Pinpoint the cell where the given text exists, returning its (X, Y) midpoint coordinate. 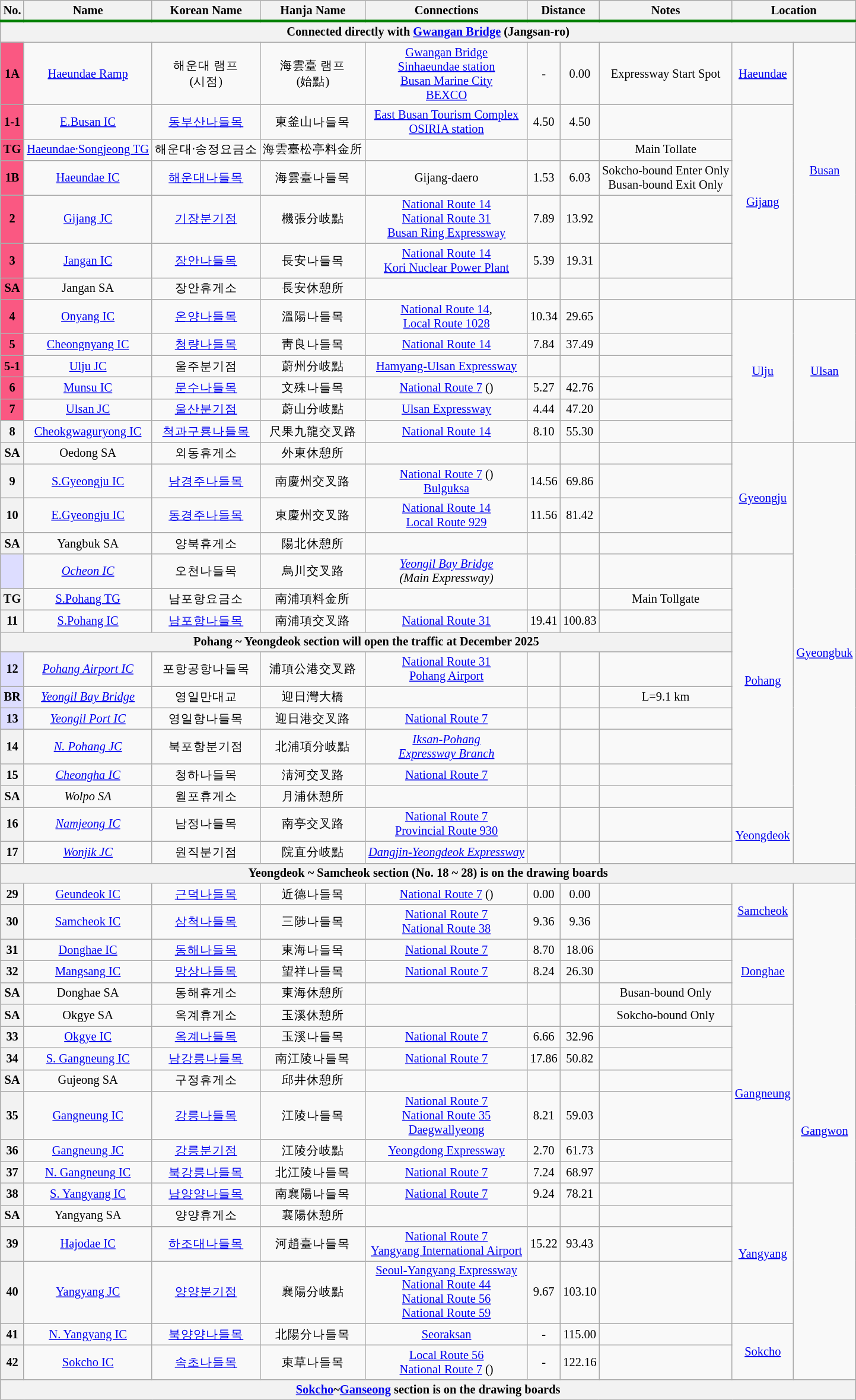
40 (12, 1292)
외동휴게소 (206, 453)
척과구룡나들목 (206, 432)
2 (12, 219)
6.03 (580, 178)
양북휴게소 (206, 543)
Hajodae IC (88, 1244)
Gujeong SA (88, 1081)
Ocheon IC (88, 571)
蔚山分岐點 (313, 409)
Mangsang IC (88, 972)
35 (12, 1115)
Haeundae Ramp (88, 74)
National Route 7Provincial Route 930 (446, 824)
Local Route 56 National Route 7 () (446, 1363)
北江陵나들목 (313, 1172)
78.21 (580, 1194)
Ulsan Expressway (446, 409)
Yeongil Port IC (88, 719)
남포항나들목 (206, 621)
37.49 (580, 344)
溫陽나들목 (313, 316)
Iksan-PohangExpressway Branch (446, 746)
迎日港交叉路 (313, 719)
Jangan IC (88, 260)
Samcheok (763, 911)
9.24 (544, 1194)
Yangbuk SA (88, 543)
동경주나들목 (206, 516)
1.53 (544, 178)
Donghae SA (88, 993)
동해휴게소 (206, 993)
S. Gangneung IC (88, 1058)
靑良나들목 (313, 344)
長安나들목 (313, 260)
南慶州交叉路 (313, 481)
海雲臺 램프(始點) (313, 74)
온양나들목 (206, 316)
100.83 (580, 621)
해운대 램프(시점) (206, 74)
Dangjin-Yeongdeok Expressway (446, 852)
1A (12, 74)
S.Gyeongju IC (88, 481)
남경주나들목 (206, 481)
束草나들목 (313, 1363)
National Route 14,Local Route 1028 (446, 316)
동해나들목 (206, 950)
邱井休憩所 (313, 1081)
S.Pohang IC (88, 621)
S. Yangyang IC (88, 1194)
오천나들목 (206, 571)
Connections (446, 11)
포항공항나들목 (206, 669)
Sokcho IC (88, 1363)
37 (12, 1172)
浦項公港交叉路 (313, 669)
93.43 (580, 1244)
10 (12, 516)
4.44 (544, 409)
옥계나들목 (206, 1037)
Gijang (763, 202)
동부산나들목 (206, 122)
Gijang JC (88, 219)
機張分岐點 (313, 219)
Cheongnyang IC (88, 344)
Expressway Start Spot (666, 74)
양양분기점 (206, 1292)
望祥나들목 (313, 972)
河趙臺나들목 (313, 1244)
Cheongha IC (88, 775)
11.56 (544, 516)
남양양나들목 (206, 1194)
영일항나들목 (206, 719)
6.66 (544, 1037)
19.41 (544, 621)
北陽分나들목 (313, 1335)
32 (12, 972)
17 (12, 852)
8 (12, 432)
강릉분기점 (206, 1151)
남포항요금소 (206, 599)
南浦項料金所 (313, 599)
33 (12, 1037)
Haeundae·Songjeong TG (88, 149)
12 (12, 669)
14.56 (544, 481)
襄陽分岐點 (313, 1292)
36 (12, 1151)
13 (12, 719)
玉溪休憩所 (313, 1016)
東海나들목 (313, 950)
8.10 (544, 432)
29.65 (580, 316)
망상나들목 (206, 972)
북포항분기점 (206, 746)
National Route 31Pohang Airport (446, 669)
81.42 (580, 516)
Geundeok IC (88, 893)
襄陽休憩所 (313, 1216)
2.70 (544, 1151)
55.30 (580, 432)
69.86 (580, 481)
三陟나들목 (313, 922)
Wolpo SA (88, 796)
S.Pohang TG (88, 599)
Okgye SA (88, 1016)
13.92 (580, 219)
National Route 7Yangyang International Airport (446, 1244)
장안나들목 (206, 260)
구정휴게소 (206, 1081)
9.67 (544, 1292)
Connected directly with Gwangan Bridge (Jangsan-ro) (428, 32)
月浦休憩所 (313, 796)
Busan-bound Only (666, 993)
文殊나들목 (313, 388)
옥계휴게소 (206, 1016)
Ulju JC (88, 367)
Korean Name (206, 11)
Gwangan BridgeSinhaeundae stationBusan Marine CityBEXCO (446, 74)
삼척나들목 (206, 922)
Gangneung IC (88, 1115)
103.10 (580, 1292)
10.34 (544, 316)
東海休憩所 (313, 993)
Seoraksan (446, 1335)
해운대나들목 (206, 178)
陽北休憩所 (313, 543)
기장분기점 (206, 219)
Sokcho-bound Only (666, 1016)
39 (12, 1244)
Gangwon (825, 1131)
N. Pohang JC (88, 746)
N. Gangneung IC (88, 1172)
29 (12, 893)
Name (88, 11)
15.22 (544, 1244)
16 (12, 824)
8.21 (544, 1115)
Gangneung (763, 1094)
강릉나들목 (206, 1115)
Jangan SA (88, 288)
近德나들목 (313, 893)
18.06 (580, 950)
Haeundae IC (88, 178)
북양양나들목 (206, 1335)
Yeongdeok ~ Samcheok section (No. 18 ~ 28) is on the drawing boards (428, 873)
Sokcho (763, 1351)
Pohang ~ Yeongdeok section will open the traffic at December 2025 (367, 642)
外東休憩所 (313, 453)
115.00 (580, 1335)
Yeongil Bay Bridge (88, 696)
National Route 7 ()Bulguksa (446, 481)
Ulju (763, 370)
월포휴게소 (206, 796)
江陵分岐點 (313, 1151)
하조대나들목 (206, 1244)
海雲臺나들목 (313, 178)
No. (12, 11)
南亭交叉路 (313, 824)
Pohang Airport IC (88, 669)
4 (12, 316)
Donghae (763, 972)
68.97 (580, 1172)
Gyeongju (763, 498)
江陵나들목 (313, 1115)
7.24 (544, 1172)
38 (12, 1194)
Seoul-Yangyang Expressway National Route 44 National Route 56 National Route 59 (446, 1292)
5-1 (12, 367)
남강릉나들목 (206, 1058)
1B (12, 178)
Yeongdong Expressway (446, 1151)
Yangyang SA (88, 1216)
Haeundae (763, 74)
長安休憩所 (313, 288)
玉溪나들목 (313, 1037)
Gyeongbuk (825, 653)
울산분기점 (206, 409)
남정나들목 (206, 824)
National Route 7 National Route 35Daegwallyeong (446, 1115)
해운대·송정요금소 (206, 149)
61.73 (580, 1151)
원직분기점 (206, 852)
7.89 (544, 219)
Busan (825, 171)
Okgye IC (88, 1037)
院直分岐點 (313, 852)
청하나들목 (206, 775)
청량나들목 (206, 344)
42 (12, 1363)
N. Yangyang IC (88, 1335)
5 (12, 344)
영일만대교 (206, 696)
8.24 (544, 972)
Oedong SA (88, 453)
E.Gyeongju IC (88, 516)
National Route 7 National Route 38 (446, 922)
Wonjik JC (88, 852)
1-1 (12, 122)
5.27 (544, 388)
31 (12, 950)
14 (12, 746)
11 (12, 621)
7 (12, 409)
41 (12, 1335)
42.76 (580, 388)
17.86 (544, 1058)
National Route 14Kori Nuclear Power Plant (446, 260)
東釜山나들목 (313, 122)
문수나들목 (206, 388)
Main Tollate (666, 149)
E.Busan IC (88, 122)
Yeongdeok (763, 835)
Ulsan JC (88, 409)
5.39 (544, 260)
15 (12, 775)
Hamyang-Ulsan Expressway (446, 367)
Notes (666, 11)
양양휴게소 (206, 1216)
Ulsan (825, 370)
북강릉나들목 (206, 1172)
Cheokgwaguryong IC (88, 432)
8.70 (544, 950)
East Busan Tourism ComplexOSIRIA station (446, 122)
BR (12, 696)
南江陵나들목 (313, 1058)
26.30 (580, 972)
Sokcho~Ganseong section is on the drawing boards (428, 1389)
東慶州交叉路 (313, 516)
30 (12, 922)
6 (12, 388)
Namjeong IC (88, 824)
海雲臺松亭料金所 (313, 149)
Pohang (763, 681)
근덕나들목 (206, 893)
32.96 (580, 1037)
50.82 (580, 1058)
National Route 14Local Route 929 (446, 516)
National Route 14 National Route 31 Busan Ring Expressway (446, 219)
Sokcho-bound Enter OnlyBusan-bound Exit Only (666, 178)
Yangyang JC (88, 1292)
淸河交叉路 (313, 775)
Donghae IC (88, 950)
47.20 (580, 409)
122.16 (580, 1363)
Gijang-daero (446, 178)
Hanja Name (313, 11)
National Route 31 (446, 621)
南浦項交叉路 (313, 621)
迎日灣大橋 (313, 696)
장안휴게소 (206, 288)
南襄陽나들목 (313, 1194)
3 (12, 260)
Location (794, 11)
Samcheok IC (88, 922)
烏川交叉路 (313, 571)
34 (12, 1058)
Munsu IC (88, 388)
19.31 (580, 260)
Yangyang (763, 1253)
Main Tollgate (666, 599)
7.84 (544, 344)
9 (12, 481)
울주분기점 (206, 367)
尺果九龍交叉路 (313, 432)
59.03 (580, 1115)
Distance (564, 11)
Onyang IC (88, 316)
속초나들목 (206, 1363)
Gangneung JC (88, 1151)
北浦項分岐點 (313, 746)
L=9.1 km (666, 696)
Yeongil Bay Bridge(Main Expressway) (446, 571)
蔚州分岐點 (313, 367)
